Identify which cell holds the provided text, then report its (x, y) central coordinate. 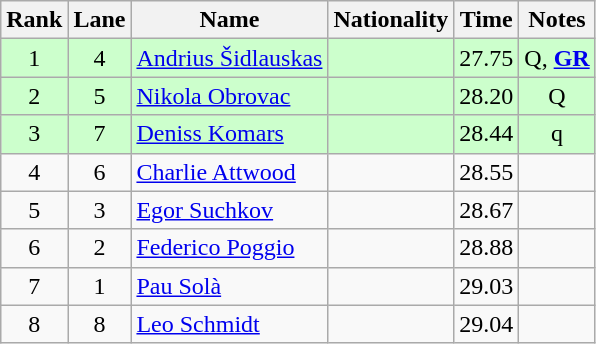
28.67 (486, 210)
Pau Solà (230, 286)
q (557, 134)
28.55 (486, 172)
29.04 (486, 324)
Rank (34, 20)
28.44 (486, 134)
Andrius Šidlauskas (230, 58)
27.75 (486, 58)
Egor Suchkov (230, 210)
Time (486, 20)
28.88 (486, 248)
Q (557, 96)
29.03 (486, 286)
Deniss Komars (230, 134)
Q, GR (557, 58)
Federico Poggio (230, 248)
Nationality (391, 20)
Nikola Obrovac (230, 96)
Leo Schmidt (230, 324)
Name (230, 20)
28.20 (486, 96)
Charlie Attwood (230, 172)
Lane (100, 20)
Notes (557, 20)
